Search for the cell housing the specified text and yield its [X, Y] center coordinate. 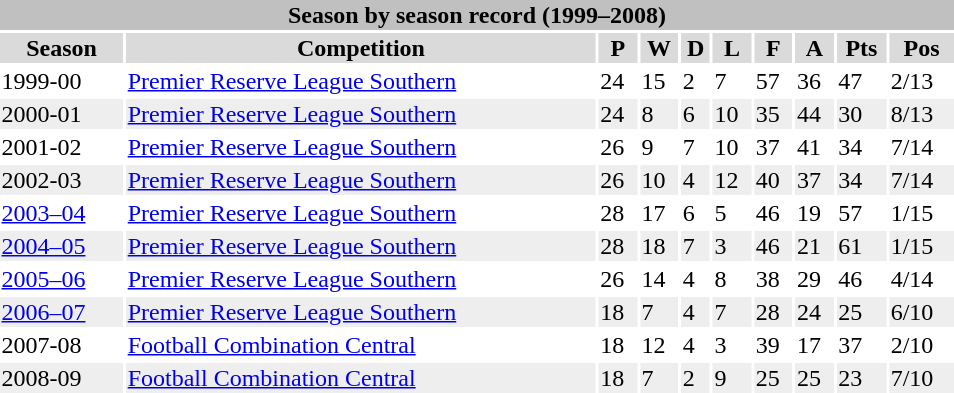
Pts [862, 48]
47 [862, 81]
2003–04 [62, 213]
2006–07 [62, 312]
P [618, 48]
2007-08 [62, 345]
30 [862, 114]
2/10 [922, 345]
Pos [922, 48]
23 [862, 378]
14 [659, 279]
7/10 [922, 378]
44 [814, 114]
2/13 [922, 81]
2004–05 [62, 246]
A [814, 48]
41 [814, 147]
1999-00 [62, 81]
2001-02 [62, 147]
Competition [361, 48]
38 [773, 279]
2005–06 [62, 279]
6/10 [922, 312]
Season [62, 48]
19 [814, 213]
2002-03 [62, 180]
8/13 [922, 114]
35 [773, 114]
36 [814, 81]
5 [732, 213]
2008-09 [62, 378]
61 [862, 246]
W [659, 48]
4/14 [922, 279]
D [696, 48]
40 [773, 180]
15 [659, 81]
F [773, 48]
Season by season record (1999–2008) [477, 15]
39 [773, 345]
2000-01 [62, 114]
21 [814, 246]
29 [814, 279]
L [732, 48]
